Search for the cell housing the specified text and yield its [X, Y] center coordinate. 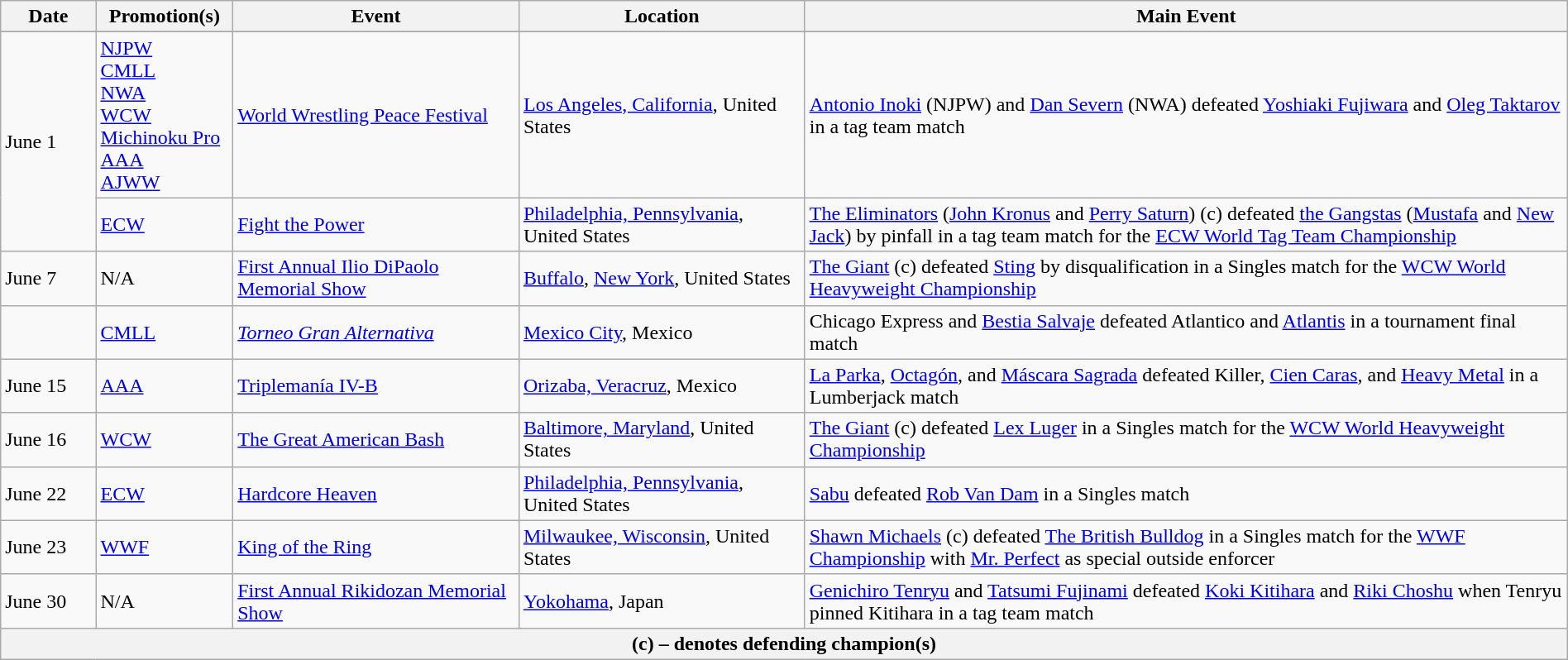
(c) – denotes defending champion(s) [784, 643]
World Wrestling Peace Festival [376, 115]
Mexico City, Mexico [662, 332]
WCW [165, 440]
Antonio Inoki (NJPW) and Dan Severn (NWA) defeated Yoshiaki Fujiwara and Oleg Taktarov in a tag team match [1186, 115]
June 22 [48, 493]
WWF [165, 548]
Triplemanía IV-B [376, 385]
King of the Ring [376, 548]
Hardcore Heaven [376, 493]
Buffalo, New York, United States [662, 278]
Baltimore, Maryland, United States [662, 440]
June 7 [48, 278]
June 16 [48, 440]
AAA [165, 385]
NJPW CMLL NWA WCW Michinoku Pro AAA AJWW [165, 115]
Fight the Power [376, 225]
Main Event [1186, 17]
June 15 [48, 385]
Yokohama, Japan [662, 600]
Genichiro Tenryu and Tatsumi Fujinami defeated Koki Kitihara and Riki Choshu when Tenryu pinned Kitihara in a tag team match [1186, 600]
June 1 [48, 142]
Event [376, 17]
CMLL [165, 332]
Orizaba, Veracruz, Mexico [662, 385]
La Parka, Octagón, and Máscara Sagrada defeated Killer, Cien Caras, and Heavy Metal in a Lumberjack match [1186, 385]
First Annual Ilio DiPaolo Memorial Show [376, 278]
Milwaukee, Wisconsin, United States [662, 548]
Sabu defeated Rob Van Dam in a Singles match [1186, 493]
Promotion(s) [165, 17]
The Giant (c) defeated Lex Luger in a Singles match for the WCW World Heavyweight Championship [1186, 440]
The Great American Bash [376, 440]
June 30 [48, 600]
The Giant (c) defeated Sting by disqualification in a Singles match for the WCW World Heavyweight Championship [1186, 278]
Date [48, 17]
Chicago Express and Bestia Salvaje defeated Atlantico and Atlantis in a tournament final match [1186, 332]
First Annual Rikidozan Memorial Show [376, 600]
June 23 [48, 548]
Location [662, 17]
Shawn Michaels (c) defeated The British Bulldog in a Singles match for the WWF Championship with Mr. Perfect as special outside enforcer [1186, 548]
Los Angeles, California, United States [662, 115]
Torneo Gran Alternativa [376, 332]
